Find where the given text appears and provide that cell's center as (x, y) coordinate. 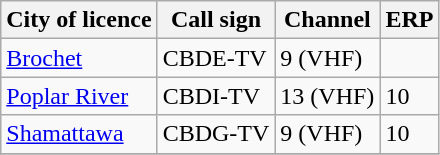
Brochet (79, 58)
CBDI-TV (216, 96)
City of licence (79, 20)
Shamattawa (79, 134)
CBDE-TV (216, 58)
ERP (410, 20)
13 (VHF) (328, 96)
Call sign (216, 20)
Channel (328, 20)
Poplar River (79, 96)
CBDG-TV (216, 134)
